For the text-containing cell, return its midpoint in (X, Y) coordinate format. 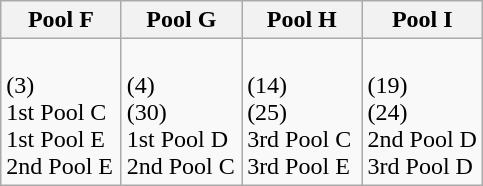
(4) (30) 1st Pool D 2nd Pool C (181, 112)
(19) (24) 2nd Pool D 3rd Pool D (422, 112)
(14) (25) 3rd Pool C 3rd Pool E (302, 112)
Pool F (61, 20)
Pool H (302, 20)
Pool G (181, 20)
Pool I (422, 20)
(3) 1st Pool C 1st Pool E 2nd Pool E (61, 112)
